Identify which cell holds the provided text, then report its (X, Y) central coordinate. 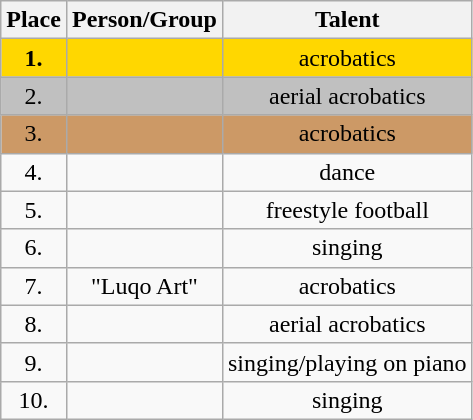
9. (34, 362)
4. (34, 172)
dance (347, 172)
8. (34, 324)
Talent (347, 20)
Place (34, 20)
2. (34, 96)
freestyle football (347, 210)
3. (34, 134)
singing/playing on piano (347, 362)
5. (34, 210)
Person/Group (144, 20)
1. (34, 58)
"Luqo Art" (144, 286)
10. (34, 400)
6. (34, 248)
7. (34, 286)
